Provide the (X, Y) coordinate of the cell's center where the given text is located.  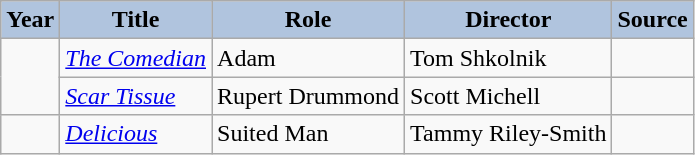
The Comedian (136, 58)
Suited Man (308, 134)
Title (136, 20)
Tom Shkolnik (508, 58)
Director (508, 20)
Year (30, 20)
Scar Tissue (136, 96)
Delicious (136, 134)
Role (308, 20)
Rupert Drummond (308, 96)
Scott Michell (508, 96)
Tammy Riley-Smith (508, 134)
Source (652, 20)
Adam (308, 58)
